Find where the given text appears and provide that cell's center as (X, Y) coordinate. 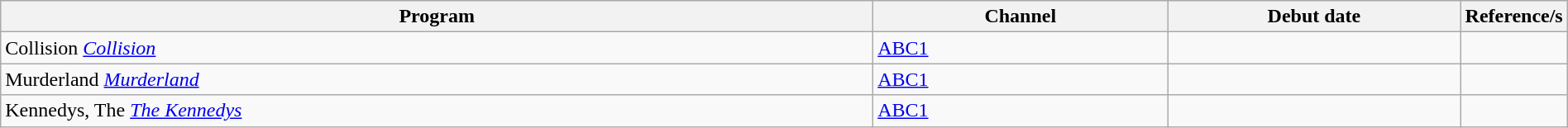
Collision Collision (437, 48)
Channel (1021, 17)
Debut date (1314, 17)
Kennedys, The The Kennedys (437, 111)
Reference/s (1513, 17)
Murderland Murderland (437, 79)
Program (437, 17)
